Search for the cell housing the specified text and yield its (X, Y) center coordinate. 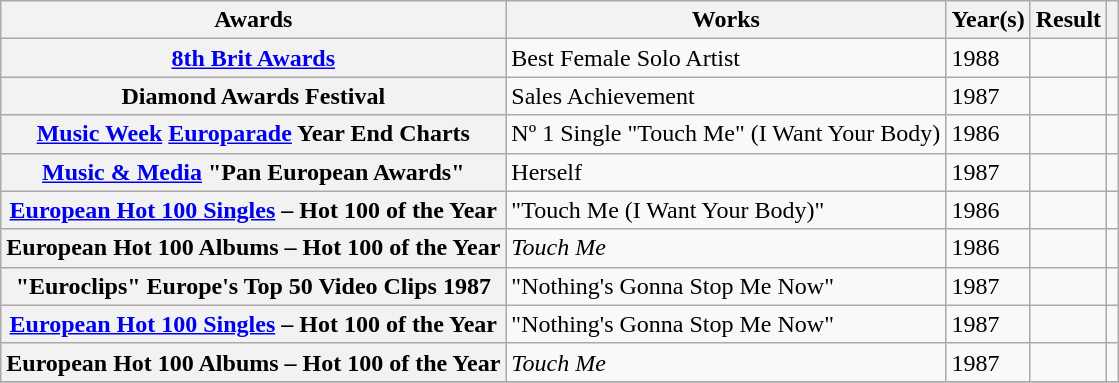
1988 (988, 58)
Nº 1 Single "Touch Me" (I Want Your Body) (726, 134)
Sales Achievement (726, 96)
"Euroclips" Europe's Top 50 Video Clips 1987 (254, 286)
Works (726, 20)
Year(s) (988, 20)
Music Week Europarade Year End Charts (254, 134)
Best Female Solo Artist (726, 58)
Result (1068, 20)
Diamond Awards Festival (254, 96)
Awards (254, 20)
Music & Media "Pan European Awards" (254, 172)
"Touch Me (I Want Your Body)" (726, 210)
Herself (726, 172)
8th Brit Awards (254, 58)
